Capture the cell that displays the provided text and extract its [x, y] central coordinate. 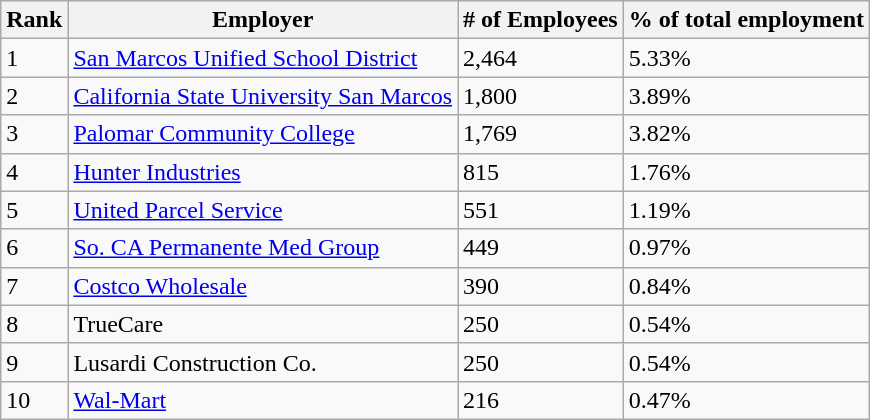
390 [541, 286]
TrueCare [263, 324]
Wal-Mart [263, 400]
815 [541, 172]
3 [34, 134]
6 [34, 248]
10 [34, 400]
449 [541, 248]
3.89% [746, 96]
San Marcos Unified School District [263, 58]
1.76% [746, 172]
0.97% [746, 248]
1.19% [746, 210]
Palomar Community College [263, 134]
Costco Wholesale [263, 286]
0.84% [746, 286]
United Parcel Service [263, 210]
1,769 [541, 134]
216 [541, 400]
So. CA Permanente Med Group [263, 248]
Employer [263, 20]
% of total employment [746, 20]
2,464 [541, 58]
1 [34, 58]
1,800 [541, 96]
551 [541, 210]
7 [34, 286]
# of Employees [541, 20]
0.47% [746, 400]
Lusardi Construction Co. [263, 362]
5.33% [746, 58]
Rank [34, 20]
8 [34, 324]
California State University San Marcos [263, 96]
Hunter Industries [263, 172]
5 [34, 210]
4 [34, 172]
2 [34, 96]
3.82% [746, 134]
9 [34, 362]
